Return the (x, y) coordinate for the center point of the cell that contains the specified text.  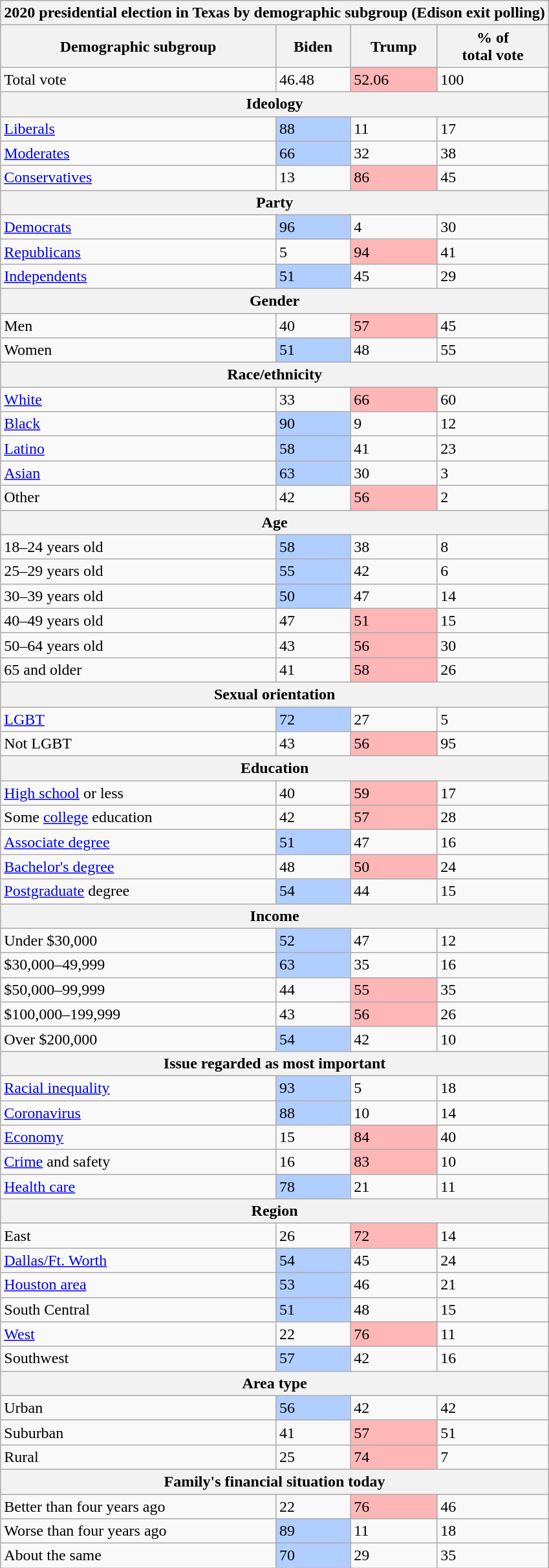
93 (313, 1088)
6 (493, 571)
53 (313, 1285)
Sexual orientation (275, 694)
Republicans (138, 251)
Age (275, 522)
13 (313, 178)
18–24 years old (138, 547)
Under $30,000 (138, 940)
Bachelor's degree (138, 867)
Some college education (138, 818)
4 (394, 227)
Black (138, 424)
65 and older (138, 670)
Other (138, 498)
About the same (138, 1556)
Conservatives (138, 178)
28 (493, 818)
Rural (138, 1457)
Associate degree (138, 842)
Total vote (138, 79)
40–49 years old (138, 620)
90 (313, 424)
84 (394, 1138)
South Central (138, 1309)
Area type (275, 1383)
94 (394, 251)
27 (394, 719)
Postgraduate degree (138, 891)
60 (493, 399)
Dallas/Ft. Worth (138, 1260)
Race/ethnicity (275, 375)
Not LGBT (138, 744)
2020 presidential election in Texas by demographic subgroup (Edison exit polling) (275, 13)
Suburban (138, 1432)
Democrats (138, 227)
Income (275, 916)
74 (394, 1457)
83 (394, 1162)
46.48 (313, 79)
86 (394, 178)
95 (493, 744)
% oftotal vote (493, 47)
Party (275, 202)
Worse than four years ago (138, 1531)
25–29 years old (138, 571)
100 (493, 79)
Ideology (275, 104)
$100,000–199,999 (138, 1014)
Independents (138, 276)
$30,000–49,999 (138, 965)
Better than four years ago (138, 1507)
70 (313, 1556)
White (138, 399)
78 (313, 1187)
West (138, 1334)
Health care (138, 1187)
33 (313, 399)
Gender (275, 301)
High school or less (138, 793)
Economy (138, 1138)
Men (138, 325)
Southwest (138, 1359)
Moderates (138, 153)
32 (394, 153)
Houston area (138, 1285)
Trump (394, 47)
Region (275, 1211)
Demographic subgroup (138, 47)
Biden (313, 47)
8 (493, 547)
89 (313, 1531)
59 (394, 793)
52.06 (394, 79)
Latino (138, 449)
Over $200,000 (138, 1039)
$50,000–99,999 (138, 990)
Asian (138, 473)
LGBT (138, 719)
30–39 years old (138, 596)
50–64 years old (138, 645)
9 (394, 424)
Urban (138, 1408)
Racial inequality (138, 1088)
Crime and safety (138, 1162)
Coronavirus (138, 1112)
Issue regarded as most important (275, 1063)
Family's financial situation today (275, 1481)
3 (493, 473)
96 (313, 227)
25 (313, 1457)
2 (493, 498)
52 (313, 940)
Liberals (138, 129)
23 (493, 449)
7 (493, 1457)
Education (275, 768)
Women (138, 350)
East (138, 1236)
